Identify which cell holds the provided text, then report its (x, y) central coordinate. 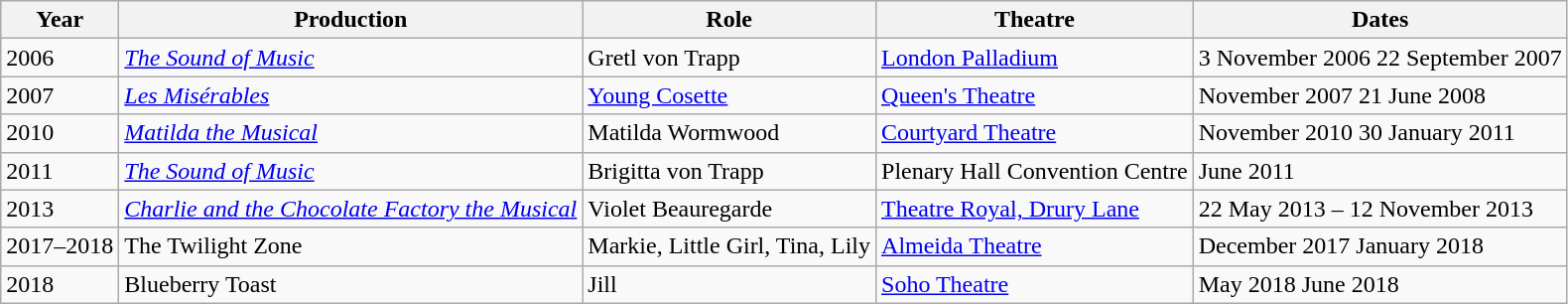
3 November 2006 22 September 2007 (1379, 58)
May 2018 June 2018 (1379, 284)
Gretl von Trapp (729, 58)
Soho Theatre (1035, 284)
2010 (60, 133)
Matilda the Musical (351, 133)
2006 (60, 58)
2017–2018 (60, 246)
Almeida Theatre (1035, 246)
2018 (60, 284)
London Palladium (1035, 58)
December 2017 January 2018 (1379, 246)
Dates (1379, 20)
Blueberry Toast (351, 284)
Jill (729, 284)
Plenary Hall Convention Centre (1035, 171)
Young Cosette (729, 95)
2007 (60, 95)
2011 (60, 171)
Violet Beauregarde (729, 209)
Role (729, 20)
June 2011 (1379, 171)
Theatre Royal, Drury Lane (1035, 209)
Courtyard Theatre (1035, 133)
Brigitta von Trapp (729, 171)
Les Misérables (351, 95)
Matilda Wormwood (729, 133)
Markie, Little Girl, Tina, Lily (729, 246)
The Twilight Zone (351, 246)
22 May 2013 – 12 November 2013 (1379, 209)
Theatre (1035, 20)
Production (351, 20)
November 2007 21 June 2008 (1379, 95)
Queen's Theatre (1035, 95)
Year (60, 20)
Charlie and the Chocolate Factory the Musical (351, 209)
November 2010 30 January 2011 (1379, 133)
2013 (60, 209)
